Extract the [x, y] coordinate from the center of the cell holding the provided text.  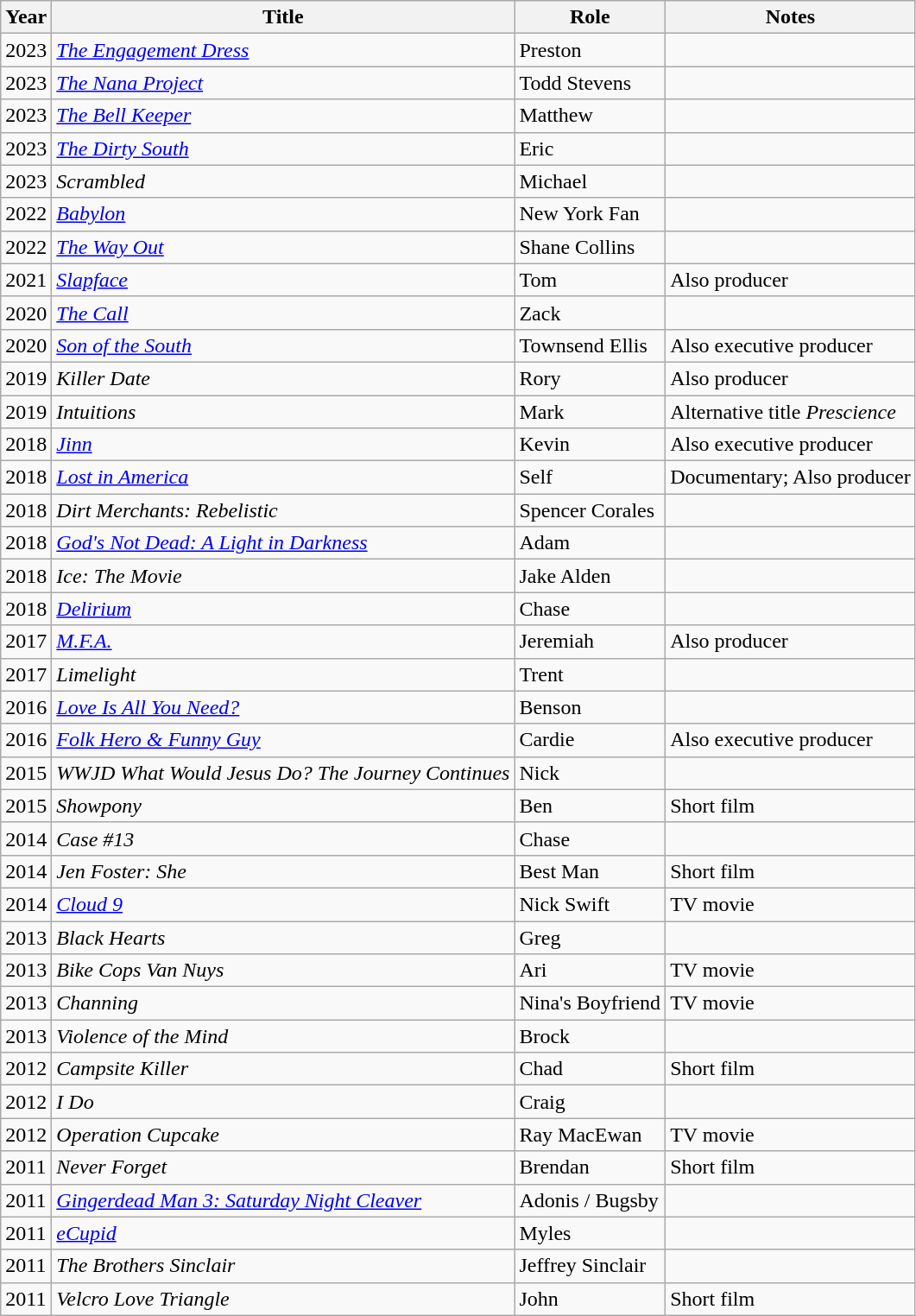
Trent [591, 674]
John [591, 1299]
Rory [591, 378]
Showpony [283, 806]
Eric [591, 149]
Chad [591, 1069]
Preston [591, 50]
The Call [283, 313]
2021 [26, 280]
Cloud 9 [283, 904]
Gingerdead Man 3: Saturday Night Cleaver [283, 1200]
Year [26, 17]
Matthew [591, 116]
Ray MacEwan [591, 1135]
Killer Date [283, 378]
Channing [283, 1003]
Documentary; Also producer [791, 478]
Limelight [283, 674]
I Do [283, 1102]
God's Not Dead: A Light in Darkness [283, 543]
Benson [591, 707]
Campsite Killer [283, 1069]
Folk Hero & Funny Guy [283, 740]
Nina's Boyfriend [591, 1003]
Delirium [283, 609]
Todd Stevens [591, 83]
Kevin [591, 445]
Cardie [591, 740]
Love Is All You Need? [283, 707]
Bike Cops Van Nuys [283, 971]
Role [591, 17]
Alternative title Prescience [791, 412]
Nick Swift [591, 904]
The Bell Keeper [283, 116]
eCupid [283, 1233]
Ben [591, 806]
Self [591, 478]
Townsend Ellis [591, 345]
The Dirty South [283, 149]
Michael [591, 181]
Case #13 [283, 838]
Dirt Merchants: Rebelistic [283, 510]
Craig [591, 1102]
Mark [591, 412]
Scrambled [283, 181]
Myles [591, 1233]
Adonis / Bugsby [591, 1200]
Intuitions [283, 412]
New York Fan [591, 214]
Brendan [591, 1167]
Jeffrey Sinclair [591, 1266]
Shane Collins [591, 247]
The Nana Project [283, 83]
Violence of the Mind [283, 1036]
Jake Alden [591, 576]
Babylon [283, 214]
Nick [591, 773]
Notes [791, 17]
The Way Out [283, 247]
Ice: The Movie [283, 576]
Best Man [591, 871]
Brock [591, 1036]
Lost in America [283, 478]
Spencer Corales [591, 510]
Jinn [283, 445]
Ari [591, 971]
Title [283, 17]
Velcro Love Triangle [283, 1299]
Son of the South [283, 345]
The Brothers Sinclair [283, 1266]
M.F.A. [283, 642]
Operation Cupcake [283, 1135]
Tom [591, 280]
WWJD What Would Jesus Do? The Journey Continues [283, 773]
Black Hearts [283, 937]
Slapface [283, 280]
The Engagement Dress [283, 50]
Zack [591, 313]
Adam [591, 543]
Jeremiah [591, 642]
Never Forget [283, 1167]
Jen Foster: She [283, 871]
Greg [591, 937]
